Identify which cell holds the provided text, then report its [X, Y] central coordinate. 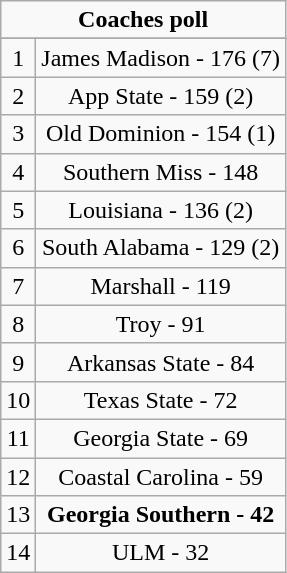
Texas State - 72 [161, 400]
South Alabama - 129 (2) [161, 248]
ULM - 32 [161, 553]
Georgia Southern - 42 [161, 515]
5 [18, 210]
3 [18, 134]
Marshall - 119 [161, 286]
Southern Miss - 148 [161, 172]
13 [18, 515]
7 [18, 286]
6 [18, 248]
Coaches poll [144, 20]
Louisiana - 136 (2) [161, 210]
8 [18, 324]
Coastal Carolina - 59 [161, 477]
Troy - 91 [161, 324]
14 [18, 553]
11 [18, 438]
4 [18, 172]
Arkansas State - 84 [161, 362]
10 [18, 400]
App State - 159 (2) [161, 96]
12 [18, 477]
Georgia State - 69 [161, 438]
1 [18, 58]
James Madison - 176 (7) [161, 58]
Old Dominion - 154 (1) [161, 134]
2 [18, 96]
9 [18, 362]
